Pinpoint the cell where the given text exists, returning its [x, y] midpoint coordinate. 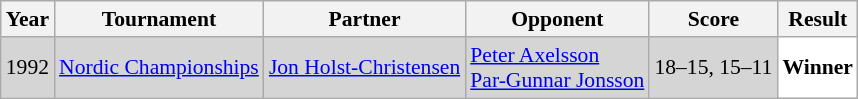
Winner [818, 68]
Partner [364, 19]
Nordic Championships [159, 68]
Score [713, 19]
Year [28, 19]
Tournament [159, 19]
Peter Axelsson Par-Gunnar Jonsson [557, 68]
1992 [28, 68]
Opponent [557, 19]
Result [818, 19]
Jon Holst-Christensen [364, 68]
18–15, 15–11 [713, 68]
